Determine the (X, Y) coordinate at the center of the cell enclosing the given text.  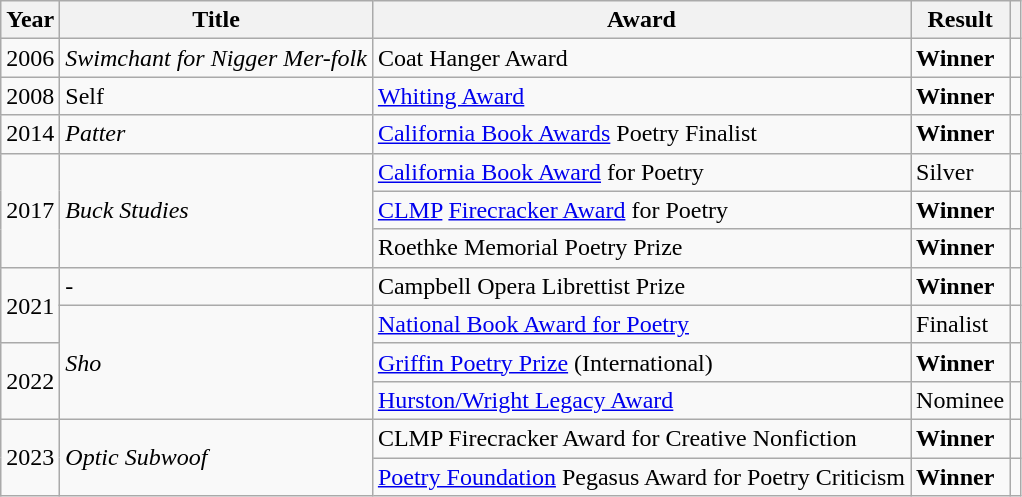
- (216, 286)
Roethke Memorial Poetry Prize (641, 248)
Campbell Opera Librettist Prize (641, 286)
Year (30, 20)
Title (216, 20)
CLMP Firecracker Award for Poetry (641, 210)
Patter (216, 134)
California Book Awards Poetry Finalist (641, 134)
Whiting Award (641, 96)
Hurston/Wright Legacy Award (641, 400)
2014 (30, 134)
Coat Hanger Award (641, 58)
Award (641, 20)
2022 (30, 381)
Result (960, 20)
Buck Studies (216, 210)
Sho (216, 362)
2006 (30, 58)
California Book Award for Poetry (641, 172)
National Book Award for Poetry (641, 324)
2023 (30, 457)
Optic Subwoof (216, 457)
2021 (30, 305)
Finalist (960, 324)
Swimchant for Nigger Mer-folk (216, 58)
Poetry Foundation Pegasus Award for Poetry Criticism (641, 477)
2017 (30, 210)
CLMP Firecracker Award for Creative Nonfiction (641, 438)
Griffin Poetry Prize (International) (641, 362)
Silver (960, 172)
Nominee (960, 400)
2008 (30, 96)
Self (216, 96)
